Return [x, y] of the center of cell containing provided text 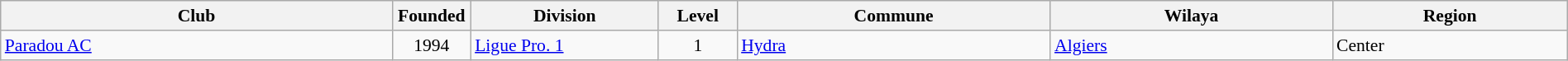
Algiers [1191, 45]
Wilaya [1191, 16]
Commune [893, 16]
Level [698, 16]
1994 [432, 45]
Region [1450, 16]
Paradou AC [197, 45]
Founded [432, 16]
1 [698, 45]
Club [197, 16]
Division [564, 16]
Ligue Pro. 1 [564, 45]
Center [1450, 45]
Hydra [893, 45]
